Locate the cell with the specified text and output its (x, y) center coordinate. 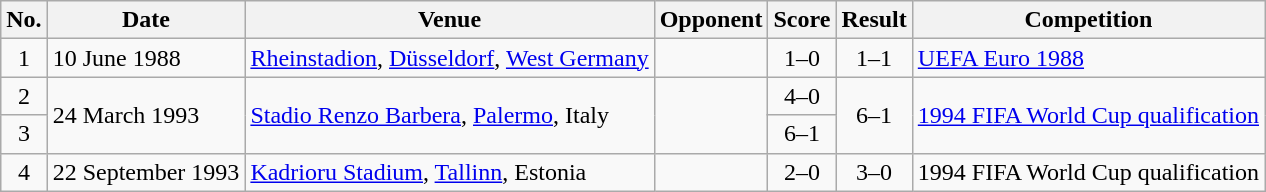
4 (24, 172)
24 March 1993 (146, 115)
Rheinstadion, Düsseldorf, West Germany (450, 58)
3 (24, 134)
1–0 (802, 58)
Date (146, 20)
2–0 (802, 172)
Venue (450, 20)
Result (874, 20)
4–0 (802, 96)
UEFA Euro 1988 (1088, 58)
No. (24, 20)
22 September 1993 (146, 172)
10 June 1988 (146, 58)
1 (24, 58)
Kadrioru Stadium, Tallinn, Estonia (450, 172)
2 (24, 96)
3–0 (874, 172)
Stadio Renzo Barbera, Palermo, Italy (450, 115)
1–1 (874, 58)
Competition (1088, 20)
Opponent (711, 20)
Score (802, 20)
